Detect which cell encompasses the target text, then output its (x, y) center coordinate. 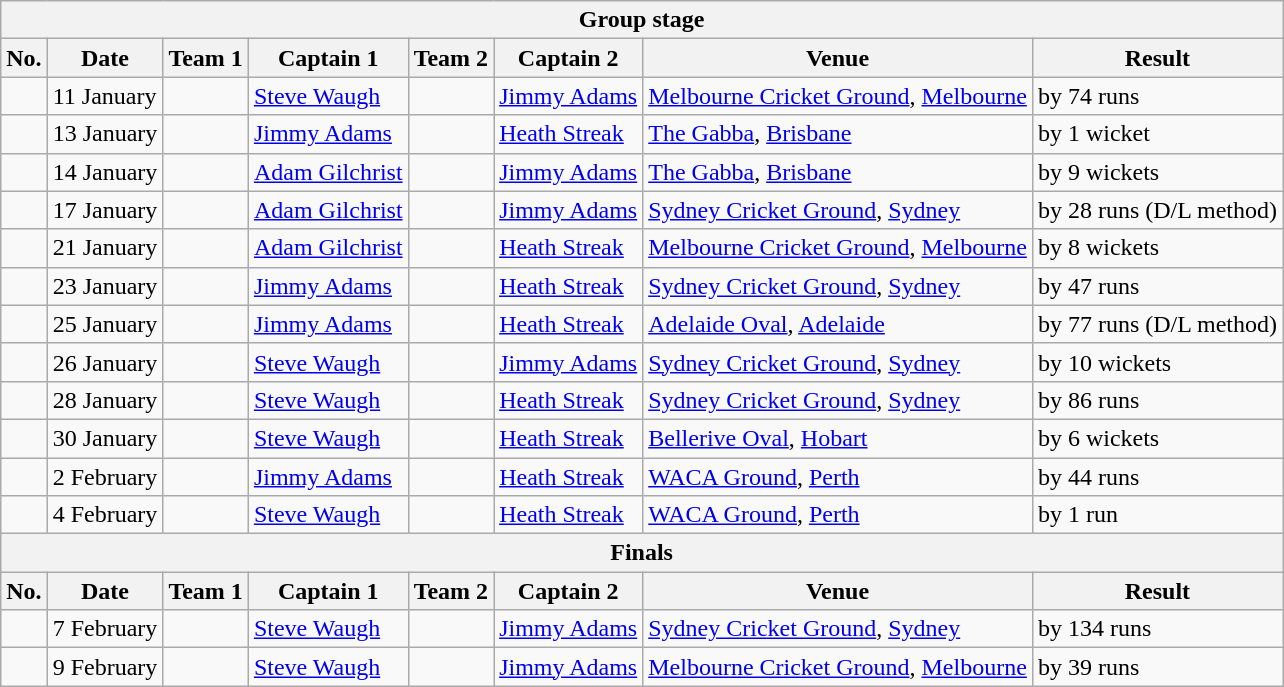
9 February (105, 667)
Group stage (642, 20)
17 January (105, 210)
23 January (105, 286)
Bellerive Oval, Hobart (838, 438)
28 January (105, 400)
30 January (105, 438)
7 February (105, 629)
14 January (105, 172)
by 9 wickets (1157, 172)
by 44 runs (1157, 477)
by 1 wicket (1157, 134)
by 8 wickets (1157, 248)
4 February (105, 515)
by 134 runs (1157, 629)
by 47 runs (1157, 286)
13 January (105, 134)
by 74 runs (1157, 96)
Adelaide Oval, Adelaide (838, 324)
by 6 wickets (1157, 438)
26 January (105, 362)
by 1 run (1157, 515)
2 February (105, 477)
by 77 runs (D/L method) (1157, 324)
25 January (105, 324)
11 January (105, 96)
Finals (642, 553)
by 86 runs (1157, 400)
by 39 runs (1157, 667)
21 January (105, 248)
by 10 wickets (1157, 362)
by 28 runs (D/L method) (1157, 210)
